Return the [X, Y] coordinate for the center point of the cell that contains the specified text.  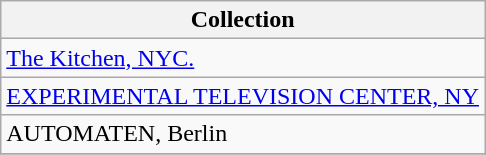
Collection [243, 20]
The Kitchen, NYC. [243, 58]
AUTOMATEN, Berlin [243, 134]
EXPERIMENTAL TELEVISION CENTER, NY [243, 96]
